Capture the cell that displays the provided text and extract its [x, y] central coordinate. 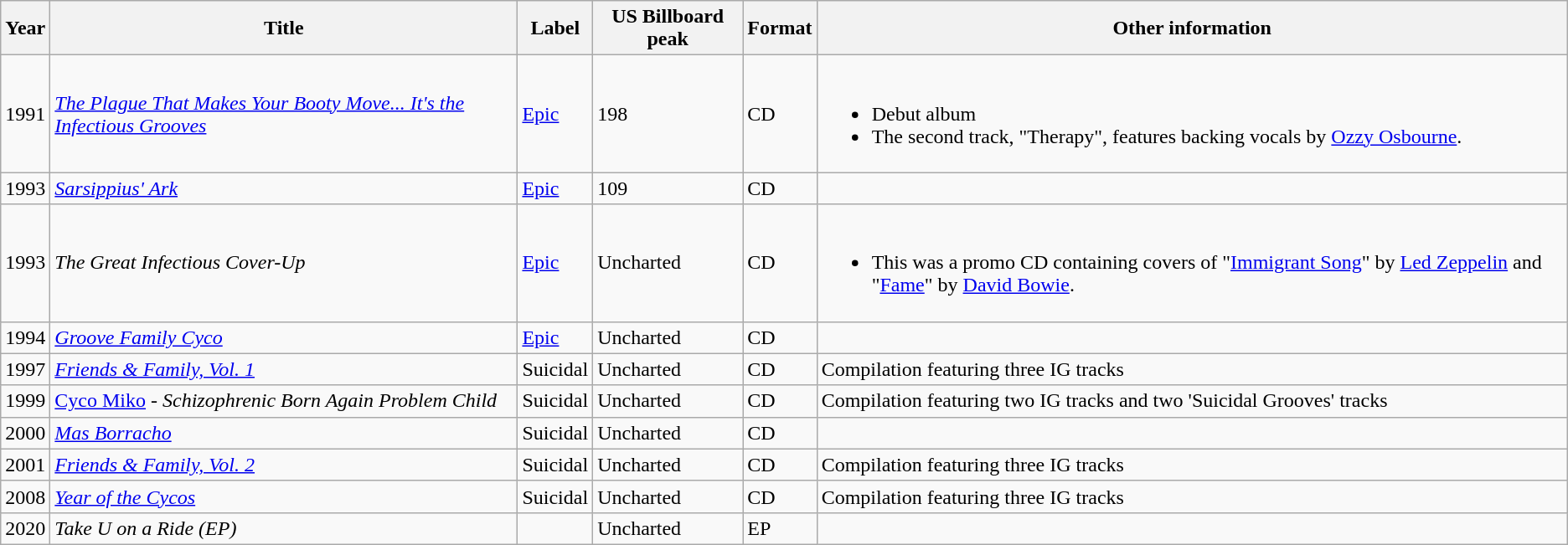
This was a promo CD containing covers of "Immigrant Song" by Led Zeppelin and "Fame" by David Bowie. [1192, 263]
Cyco Miko - Schizophrenic Born Again Problem Child [284, 401]
EP [780, 528]
Mas Borracho [284, 433]
1991 [25, 114]
Label [555, 28]
Sarsippius' Ark [284, 188]
1997 [25, 369]
Take U on a Ride (EP) [284, 528]
1994 [25, 337]
Title [284, 28]
2000 [25, 433]
The Plague That Makes Your Booty Move... It's the Infectious Grooves [284, 114]
Compilation featuring two IG tracks and two 'Suicidal Grooves' tracks [1192, 401]
Friends & Family, Vol. 2 [284, 465]
Format [780, 28]
2020 [25, 528]
Groove Family Cyco [284, 337]
2008 [25, 496]
The Great Infectious Cover-Up [284, 263]
Other information [1192, 28]
Year of the Cycos [284, 496]
Friends & Family, Vol. 1 [284, 369]
2001 [25, 465]
US Billboard peak [668, 28]
109 [668, 188]
198 [668, 114]
Debut albumThe second track, "Therapy", features backing vocals by Ozzy Osbourne. [1192, 114]
1999 [25, 401]
Year [25, 28]
